Search for the cell housing the specified text and yield its (X, Y) center coordinate. 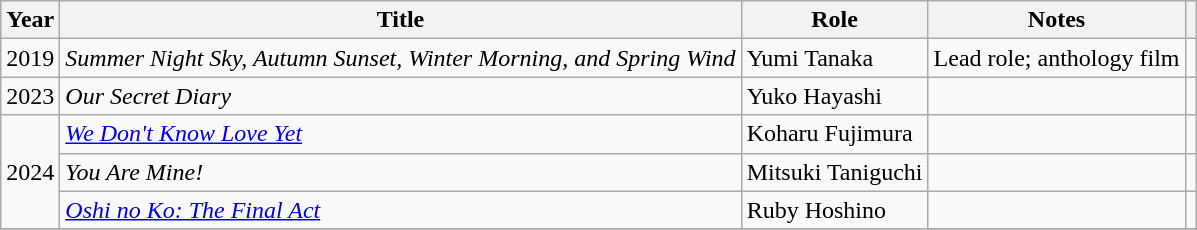
Mitsuki Taniguchi (834, 172)
Lead role; anthology film (1056, 58)
Our Secret Diary (400, 96)
Notes (1056, 20)
We Don't Know Love Yet (400, 134)
2019 (30, 58)
Role (834, 20)
Year (30, 20)
Yumi Tanaka (834, 58)
Oshi no Ko: The Final Act (400, 210)
Yuko Hayashi (834, 96)
Title (400, 20)
Koharu Fujimura (834, 134)
Summer Night Sky, Autumn Sunset, Winter Morning, and Spring Wind (400, 58)
2023 (30, 96)
2024 (30, 172)
Ruby Hoshino (834, 210)
You Are Mine! (400, 172)
